Return [X, Y] of the center of cell containing provided text 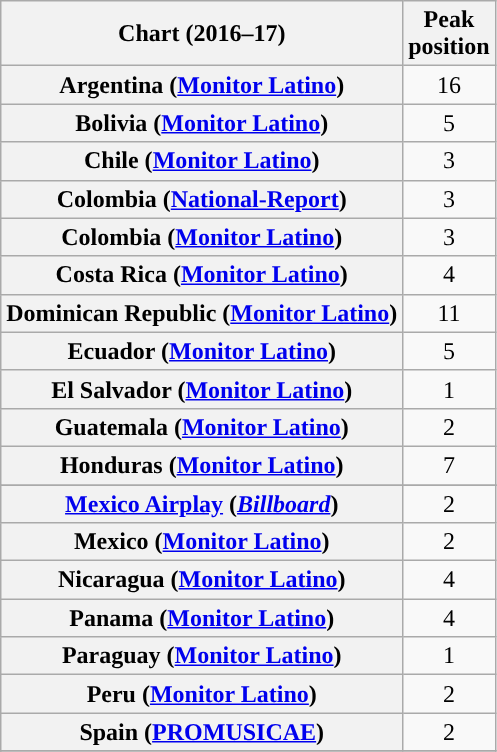
Nicaragua (Monitor Latino) [202, 580]
Mexico Airplay (Billboard) [202, 503]
Guatemala (Monitor Latino) [202, 427]
Mexico (Monitor Latino) [202, 542]
Ecuador (Monitor Latino) [202, 351]
Bolivia (Monitor Latino) [202, 123]
11 [449, 313]
Paraguay (Monitor Latino) [202, 656]
Colombia (Monitor Latino) [202, 237]
Chart (2016–17) [202, 34]
Spain (PROMUSICAE) [202, 732]
Honduras (Monitor Latino) [202, 465]
Peakposition [449, 34]
El Salvador (Monitor Latino) [202, 389]
Colombia (National-Report) [202, 199]
7 [449, 465]
Argentina (Monitor Latino) [202, 85]
Peru (Monitor Latino) [202, 694]
16 [449, 85]
Chile (Monitor Latino) [202, 161]
Panama (Monitor Latino) [202, 618]
Dominican Republic (Monitor Latino) [202, 313]
Costa Rica (Monitor Latino) [202, 275]
